Output the (X, Y) coordinate of the center of the cell containing the given text.  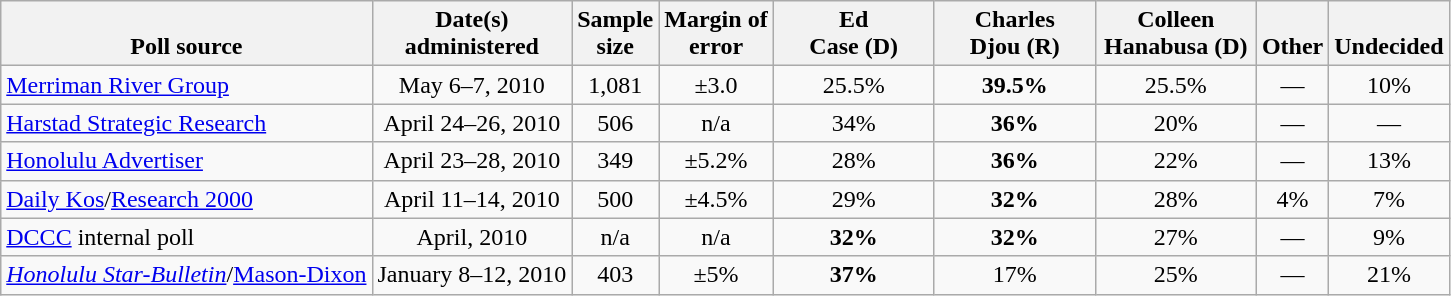
403 (616, 275)
Daily Kos/Research 2000 (186, 199)
±3.0 (716, 85)
Honolulu Star-Bulletin/Mason-Dixon (186, 275)
Samplesize (616, 34)
±5.2% (716, 161)
1,081 (616, 85)
17% (1014, 275)
4% (1292, 199)
34% (854, 123)
April, 2010 (472, 237)
Margin oferror (716, 34)
25% (1176, 275)
22% (1176, 161)
20% (1176, 123)
10% (1389, 85)
ColleenHanabusa (D) (1176, 34)
506 (616, 123)
DCCC internal poll (186, 237)
May 6–7, 2010 (472, 85)
39.5% (1014, 85)
500 (616, 199)
21% (1389, 275)
January 8–12, 2010 (472, 275)
Harstad Strategic Research (186, 123)
Undecided (1389, 34)
CharlesDjou (R) (1014, 34)
April 24–26, 2010 (472, 123)
29% (854, 199)
Other (1292, 34)
April 23–28, 2010 (472, 161)
April 11–14, 2010 (472, 199)
±4.5% (716, 199)
349 (616, 161)
27% (1176, 237)
Date(s) administered (472, 34)
13% (1389, 161)
Merriman River Group (186, 85)
Poll source (186, 34)
37% (854, 275)
7% (1389, 199)
9% (1389, 237)
EdCase (D) (854, 34)
Honolulu Advertiser (186, 161)
±5% (716, 275)
